Capture the cell that displays the provided text and extract its [x, y] central coordinate. 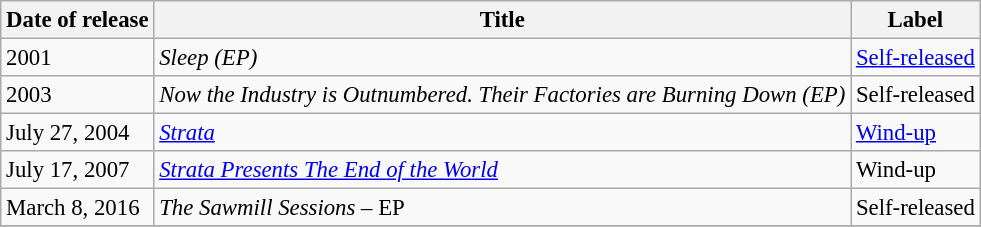
2001 [78, 58]
2003 [78, 95]
Label [916, 20]
Title [502, 20]
Now the Industry is Outnumbered. Their Factories are Burning Down (EP) [502, 95]
The Sawmill Sessions – EP [502, 208]
Date of release [78, 20]
Strata [502, 133]
July 17, 2007 [78, 170]
March 8, 2016 [78, 208]
July 27, 2004 [78, 133]
Sleep (EP) [502, 58]
Strata Presents The End of the World [502, 170]
